Provide the (x, y) coordinate of the cell's center where the given text is located.  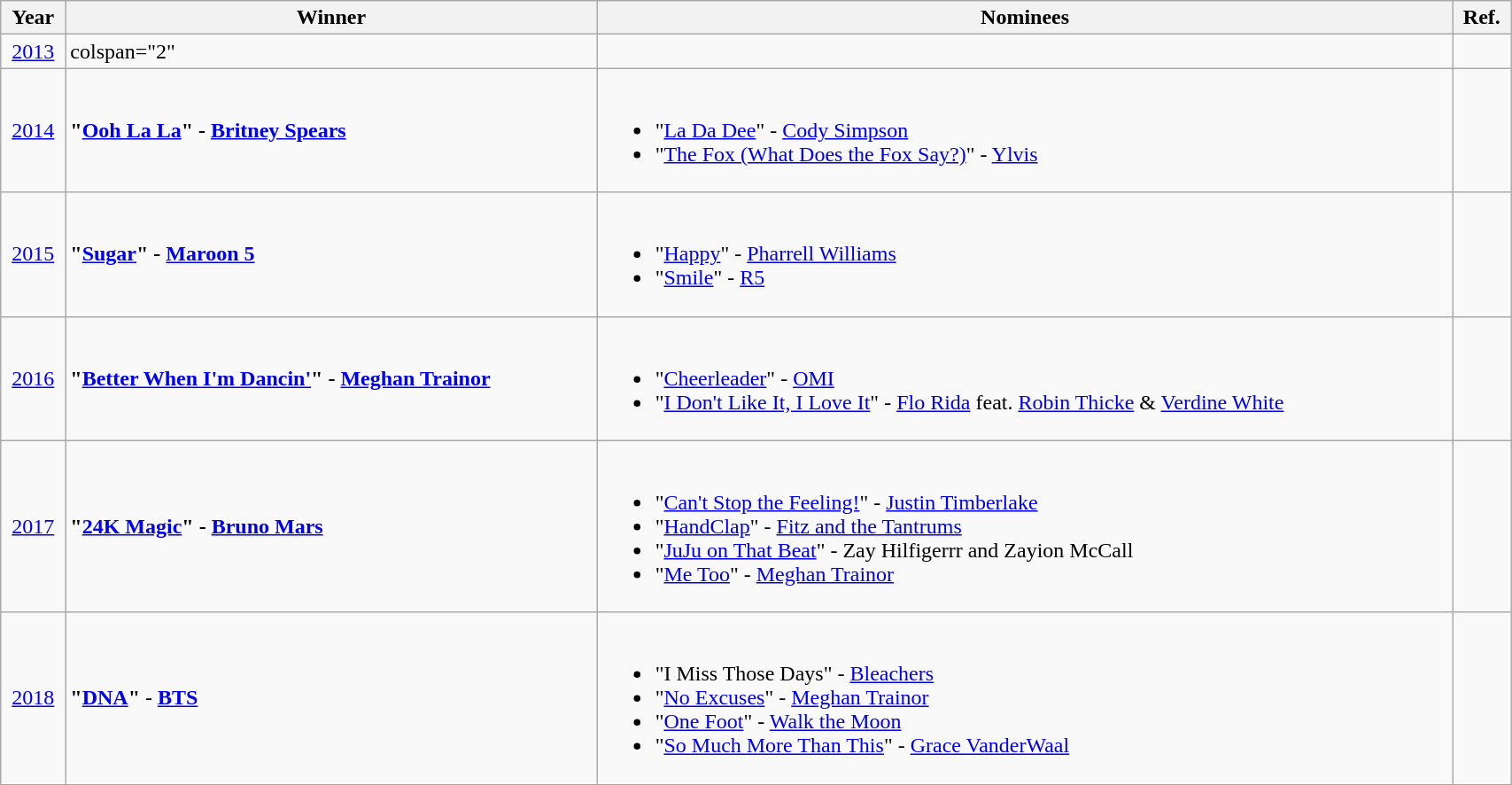
"I Miss Those Days" - Bleachers"No Excuses" - Meghan Trainor"One Foot" - Walk the Moon"So Much More Than This" - Grace VanderWaal (1025, 698)
2014 (34, 130)
"DNA" - BTS (331, 698)
Winner (331, 18)
2016 (34, 378)
Nominees (1025, 18)
Year (34, 18)
"Happy" - Pharrell Williams"Smile" - R5 (1025, 254)
2018 (34, 698)
"24K Magic" - Bruno Mars (331, 526)
"Better When I'm Dancin'" - Meghan Trainor (331, 378)
2013 (34, 51)
"Cheerleader" - OMI"I Don't Like It, I Love It" - Flo Rida feat. Robin Thicke & Verdine White (1025, 378)
2017 (34, 526)
"Ooh La La" - Britney Spears (331, 130)
"La Da Dee" - Cody Simpson"The Fox (What Does the Fox Say?)" - Ylvis (1025, 130)
"Sugar" - Maroon 5 (331, 254)
Ref. (1482, 18)
colspan="2" (331, 51)
2015 (34, 254)
